From the cell containing the given text, extract its center point as [x, y] coordinate. 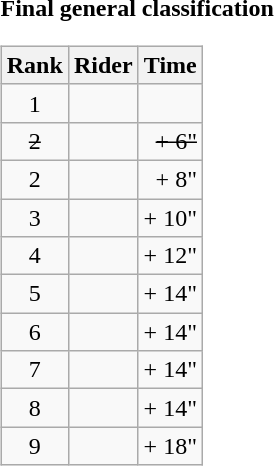
Rank [34, 65]
+ 18" [170, 446]
4 [34, 256]
+ 6" [170, 141]
7 [34, 370]
1 [34, 103]
5 [34, 294]
6 [34, 332]
8 [34, 408]
+ 8" [170, 179]
+ 12" [170, 256]
Rider [103, 65]
3 [34, 217]
Time [170, 65]
+ 10" [170, 217]
9 [34, 446]
